Search for the cell housing the specified text and yield its (X, Y) center coordinate. 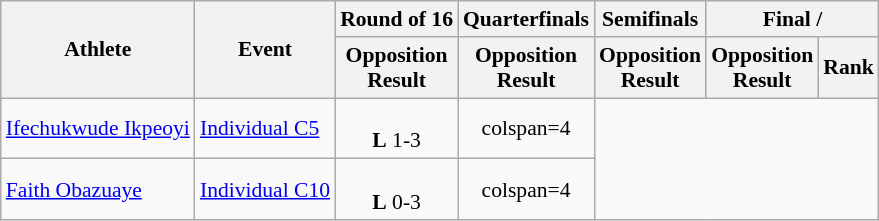
Ifechukwude Ikpeoyi (98, 128)
Final / (792, 19)
Round of 16 (396, 19)
Event (265, 50)
Semifinals (650, 19)
Individual C5 (265, 128)
Athlete (98, 50)
L 1-3 (396, 128)
Individual C10 (265, 190)
Rank (848, 68)
L 0-3 (396, 190)
Quarterfinals (526, 19)
Faith Obazuaye (98, 190)
